Return (X, Y) of the center of cell containing provided text 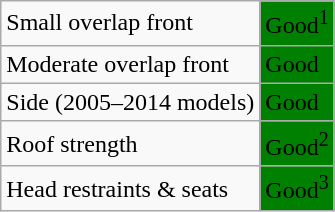
Good1 (297, 24)
Roof strength (130, 144)
Side (2005–2014 models) (130, 102)
Good2 (297, 144)
Good3 (297, 188)
Small overlap front (130, 24)
Moderate overlap front (130, 64)
Head restraints & seats (130, 188)
